Determine the [X, Y] coordinate at the center of the cell enclosing the given text.  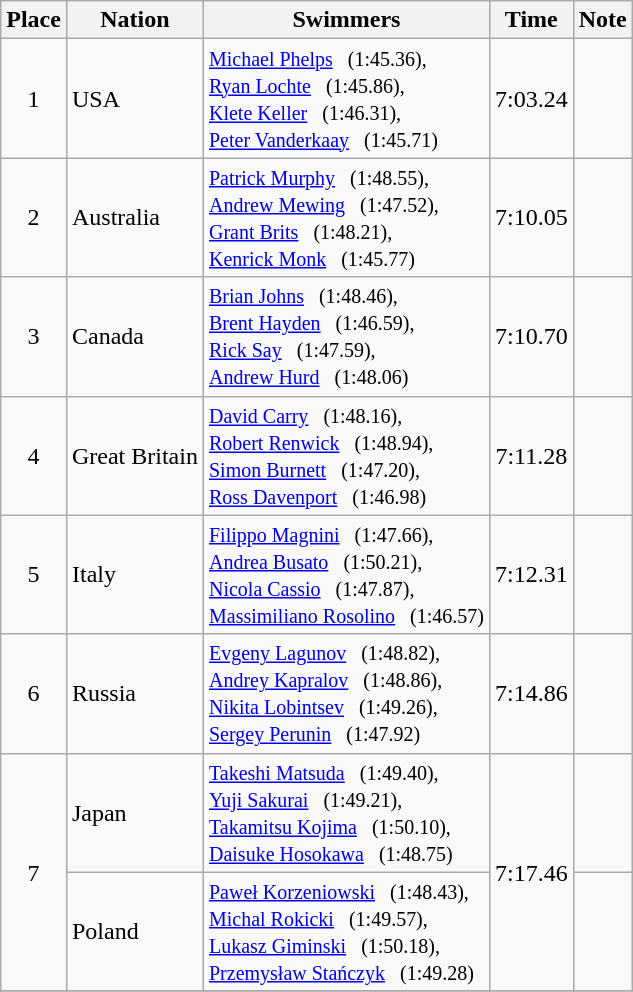
6 [34, 694]
Time [531, 20]
Australia [134, 218]
4 [34, 456]
Note [602, 20]
David Carry (1:48.16), Robert Renwick (1:48.94),Simon Burnett (1:47.20), Ross Davenport (1:46.98) [346, 456]
Brian Johns (1:48.46), Brent Hayden (1:46.59),Rick Say (1:47.59), Andrew Hurd (1:48.06) [346, 336]
3 [34, 336]
Patrick Murphy (1:48.55), Andrew Mewing (1:47.52),Grant Brits (1:48.21), Kenrick Monk (1:45.77) [346, 218]
7:14.86 [531, 694]
Takeshi Matsuda (1:49.40), Yuji Sakurai (1:49.21),Takamitsu Kojima (1:50.10), Daisuke Hosokawa (1:48.75) [346, 812]
7:11.28 [531, 456]
Paweł Korzeniowski (1:48.43), Michal Rokicki (1:49.57),Lukasz Giminski (1:50.18), Przemysław Stańczyk (1:49.28) [346, 932]
USA [134, 98]
Canada [134, 336]
Michael Phelps (1:45.36), Ryan Lochte (1:45.86),Klete Keller (1:46.31), Peter Vanderkaay (1:45.71) [346, 98]
Italy [134, 574]
Japan [134, 812]
Place [34, 20]
7:10.70 [531, 336]
7:03.24 [531, 98]
7:10.05 [531, 218]
Swimmers [346, 20]
Filippo Magnini (1:47.66), Andrea Busato (1:50.21),Nicola Cassio (1:47.87), Massimiliano Rosolino (1:46.57) [346, 574]
7:17.46 [531, 872]
5 [34, 574]
2 [34, 218]
1 [34, 98]
Evgeny Lagunov (1:48.82), Andrey Kapralov (1:48.86),Nikita Lobintsev (1:49.26), Sergey Perunin (1:47.92) [346, 694]
7 [34, 872]
7:12.31 [531, 574]
Great Britain [134, 456]
Russia [134, 694]
Nation [134, 20]
Poland [134, 932]
